Search for the cell housing the specified text and yield its [X, Y] center coordinate. 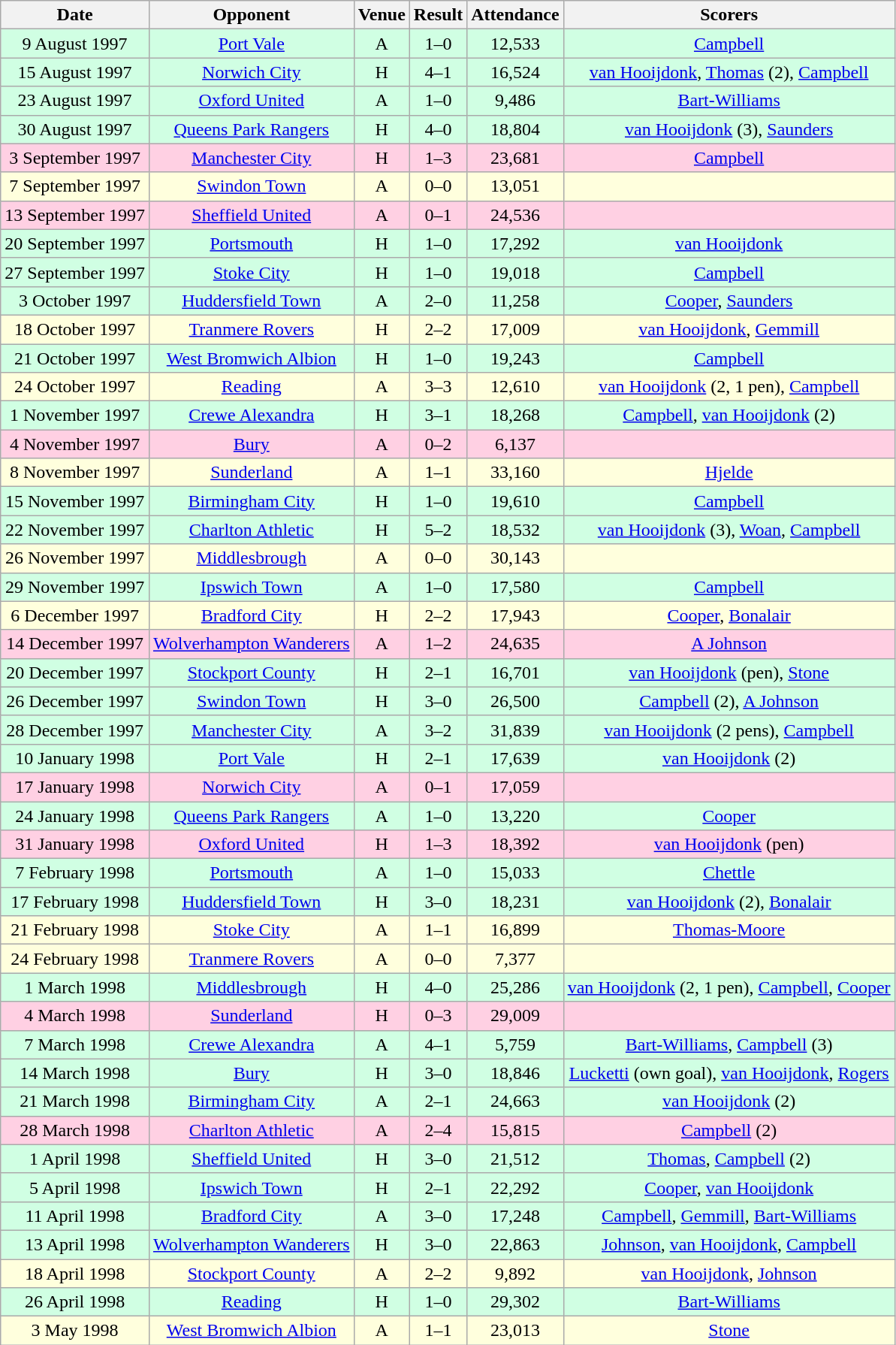
Stone [729, 1331]
29,009 [515, 1016]
3 October 1997 [75, 301]
van Hooijdonk (3), Woan, Campbell [729, 530]
Cooper, Saunders [729, 301]
Venue [382, 15]
30 August 1997 [75, 129]
van Hooijdonk (pen) [729, 845]
van Hooijdonk [729, 243]
26,500 [515, 701]
Cooper [729, 815]
22,292 [515, 1187]
13,220 [515, 815]
21 March 1998 [75, 1102]
14 March 1998 [75, 1073]
van Hooijdonk, Gemmill [729, 329]
21 February 1998 [75, 930]
18,392 [515, 845]
17,059 [515, 787]
18,268 [515, 416]
18,532 [515, 530]
11 April 1998 [75, 1216]
7 September 1997 [75, 186]
26 November 1997 [75, 558]
8 November 1997 [75, 473]
21,512 [515, 1159]
2–0 [438, 301]
17,639 [515, 758]
31 January 1998 [75, 845]
17 January 1998 [75, 787]
Opponent [251, 15]
Lucketti (own goal), van Hooijdonk, Rogers [729, 1073]
18 October 1997 [75, 329]
Date [75, 15]
15 November 1997 [75, 501]
Campbell (2) [729, 1130]
24 October 1997 [75, 387]
0–3 [438, 1016]
24,663 [515, 1102]
6,137 [515, 444]
13,051 [515, 186]
4 March 1998 [75, 1016]
2–4 [438, 1130]
15,033 [515, 873]
26 April 1998 [75, 1302]
15,815 [515, 1130]
17,292 [515, 243]
1 March 1998 [75, 987]
13 April 1998 [75, 1244]
9 August 1997 [75, 44]
3–3 [438, 387]
19,243 [515, 358]
5–2 [438, 530]
23,013 [515, 1331]
Chettle [729, 873]
17,943 [515, 615]
16,899 [515, 930]
4 November 1997 [75, 444]
28 December 1997 [75, 730]
Result [438, 15]
14 December 1997 [75, 644]
21 October 1997 [75, 358]
van Hooijdonk (2 pens), Campbell [729, 730]
17,009 [515, 329]
van Hooijdonk (2), Bonalair [729, 902]
7,377 [515, 959]
30,143 [515, 558]
1 April 1998 [75, 1159]
van Hooijdonk (pen), Stone [729, 672]
van Hooijdonk (2, 1 pen), Campbell [729, 387]
5,759 [515, 1044]
29 November 1997 [75, 587]
Campbell, van Hooijdonk (2) [729, 416]
Scorers [729, 15]
9,892 [515, 1274]
1–2 [438, 644]
Thomas, Campbell (2) [729, 1159]
18,846 [515, 1073]
18,804 [515, 129]
Cooper, van Hooijdonk [729, 1187]
9,486 [515, 101]
23,681 [515, 158]
Bart-Williams, Campbell (3) [729, 1044]
24,536 [515, 215]
26 December 1997 [75, 701]
6 December 1997 [75, 615]
22,863 [515, 1244]
24 January 1998 [75, 815]
20 September 1997 [75, 243]
24 February 1998 [75, 959]
20 December 1997 [75, 672]
24,635 [515, 644]
3–1 [438, 416]
13 September 1997 [75, 215]
11,258 [515, 301]
Attendance [515, 15]
van Hooijdonk (3), Saunders [729, 129]
7 March 1998 [75, 1044]
28 March 1998 [75, 1130]
Johnson, van Hooijdonk, Campbell [729, 1244]
van Hooijdonk, Thomas (2), Campbell [729, 72]
5 April 1998 [75, 1187]
12,610 [515, 387]
1 November 1997 [75, 416]
van Hooijdonk (2, 1 pen), Campbell, Cooper [729, 987]
7 February 1998 [75, 873]
17,580 [515, 587]
Cooper, Bonalair [729, 615]
16,701 [515, 672]
15 August 1997 [75, 72]
0–2 [438, 444]
19,610 [515, 501]
18 April 1998 [75, 1274]
23 August 1997 [75, 101]
Thomas-Moore [729, 930]
3 May 1998 [75, 1331]
19,018 [515, 272]
12,533 [515, 44]
22 November 1997 [75, 530]
31,839 [515, 730]
3 September 1997 [75, 158]
A Johnson [729, 644]
van Hooijdonk, Johnson [729, 1274]
18,231 [515, 902]
10 January 1998 [75, 758]
25,286 [515, 987]
17 February 1998 [75, 902]
Campbell, Gemmill, Bart-Williams [729, 1216]
29,302 [515, 1302]
33,160 [515, 473]
Campbell (2), A Johnson [729, 701]
Hjelde [729, 473]
17,248 [515, 1216]
3–2 [438, 730]
16,524 [515, 72]
27 September 1997 [75, 272]
